Return the (x, y) coordinate for the center point of the cell that contains the specified text.  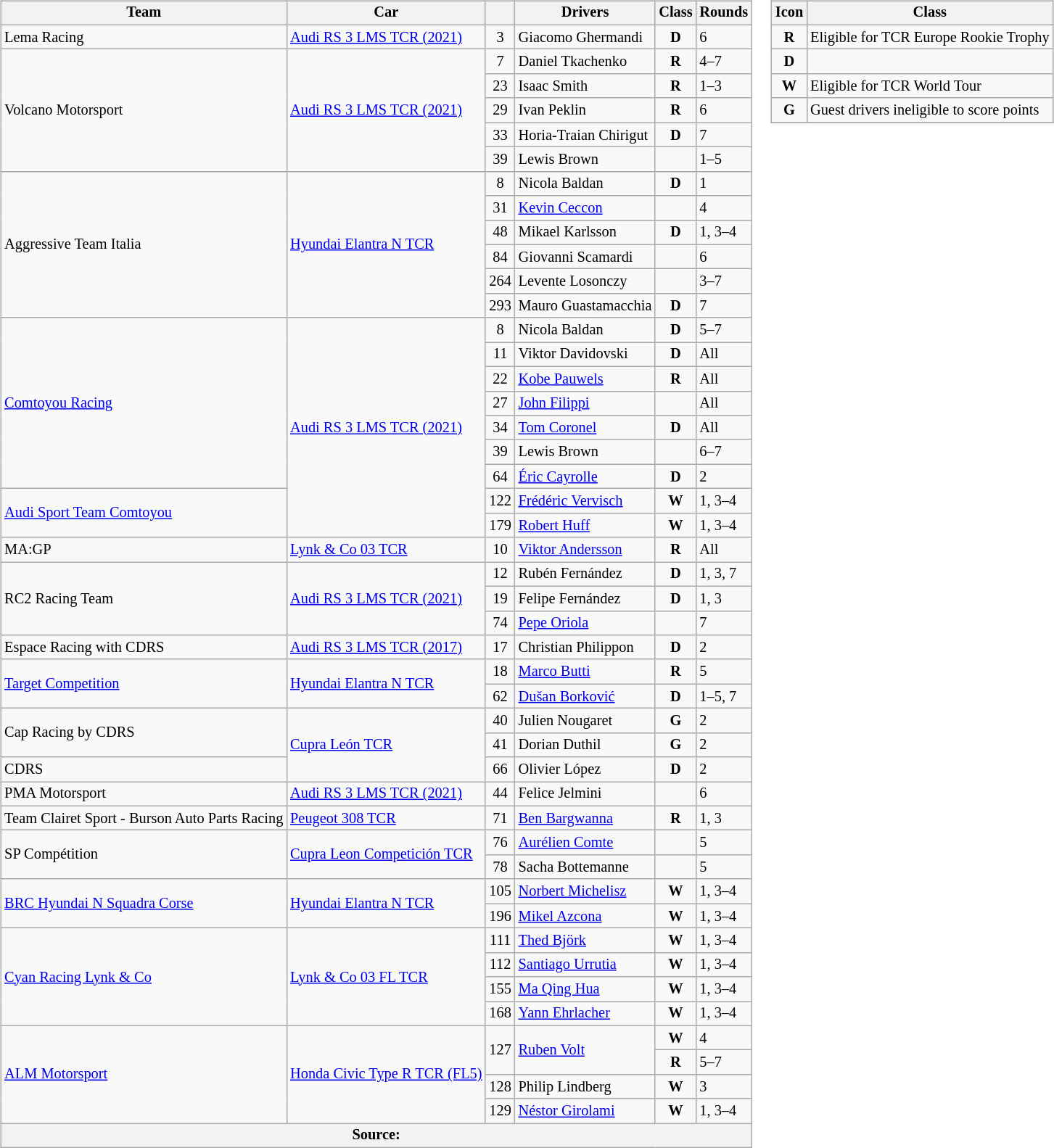
Lynk & Co 03 FL TCR (386, 978)
Tom Coronel (585, 428)
41 (500, 745)
Viktor Andersson (585, 550)
Giacomo Ghermandi (585, 37)
Mikel Azcona (585, 916)
Cupra Leon Competición TCR (386, 854)
12 (500, 574)
10 (500, 550)
Felipe Fernández (585, 598)
18 (500, 672)
Aggressive Team Italia (144, 244)
MA:GP (144, 550)
Norbert Michelisz (585, 891)
29 (500, 110)
40 (500, 721)
84 (500, 257)
Yann Ehrlacher (585, 1014)
Daniel Tkachenko (585, 62)
168 (500, 1014)
3–7 (724, 281)
293 (500, 306)
Mauro Guastamacchia (585, 306)
Horia-Traian Chirigut (585, 135)
1, 3, 7 (724, 574)
Peugeot 308 TCR (386, 818)
Isaac Smith (585, 86)
Dušan Borković (585, 696)
SP Compétition (144, 854)
Rounds (724, 13)
Comtoyou Racing (144, 403)
196 (500, 916)
Target Competition (144, 683)
11 (500, 355)
1–3 (724, 86)
Source: (376, 1136)
Frédéric Vervisch (585, 501)
1–5, 7 (724, 696)
129 (500, 1111)
Levente Losonczy (585, 281)
27 (500, 403)
Cyan Racing Lynk & Co (144, 978)
Mikael Karlsson (585, 233)
33 (500, 135)
112 (500, 965)
Lema Racing (144, 37)
Cap Racing by CDRS (144, 732)
Honda Civic Type R TCR (FL5) (386, 1075)
19 (500, 598)
Guest drivers ineligible to score points (930, 110)
Thed Björk (585, 941)
179 (500, 525)
105 (500, 891)
Dorian Duthil (585, 745)
34 (500, 428)
Néstor Girolami (585, 1111)
BRC Hyundai N Squadra Corse (144, 904)
48 (500, 233)
Team Clairet Sport - Burson Auto Parts Racing (144, 818)
31 (500, 208)
Sacha Bottemanne (585, 867)
44 (500, 794)
Drivers (585, 13)
62 (500, 696)
264 (500, 281)
22 (500, 379)
Pepe Oriola (585, 623)
Kevin Ceccon (585, 208)
Felice Jelmini (585, 794)
Philip Lindberg (585, 1087)
Kobe Pauwels (585, 379)
6–7 (724, 452)
Marco Butti (585, 672)
Éric Cayrolle (585, 476)
Audi RS 3 LMS TCR (2017) (386, 648)
Ben Bargwanna (585, 818)
111 (500, 941)
Cupra León TCR (386, 746)
Rubén Fernández (585, 574)
1 (724, 183)
1–5 (724, 160)
23 (500, 86)
Christian Philippon (585, 648)
Car (386, 13)
74 (500, 623)
Ma Qing Hua (585, 989)
Espace Racing with CDRS (144, 648)
Eligible for TCR World Tour (930, 86)
RC2 Racing Team (144, 599)
17 (500, 648)
Lynk & Co 03 TCR (386, 550)
CDRS (144, 769)
64 (500, 476)
Santiago Urrutia (585, 965)
128 (500, 1087)
Ruben Volt (585, 1050)
Olivier López (585, 769)
76 (500, 843)
ALM Motorsport (144, 1075)
127 (500, 1050)
Eligible for TCR Europe Rookie Trophy (930, 37)
PMA Motorsport (144, 794)
122 (500, 501)
71 (500, 818)
Team (144, 13)
Icon (789, 13)
Aurélien Comte (585, 843)
Robert Huff (585, 525)
Ivan Peklin (585, 110)
Julien Nougaret (585, 721)
Viktor Davidovski (585, 355)
155 (500, 989)
78 (500, 867)
Audi Sport Team Comtoyou (144, 513)
John Filippi (585, 403)
4–7 (724, 62)
Giovanni Scamardi (585, 257)
66 (500, 769)
Volcano Motorsport (144, 110)
